Return the (X, Y) coordinate for the center point of the cell that contains the specified text.  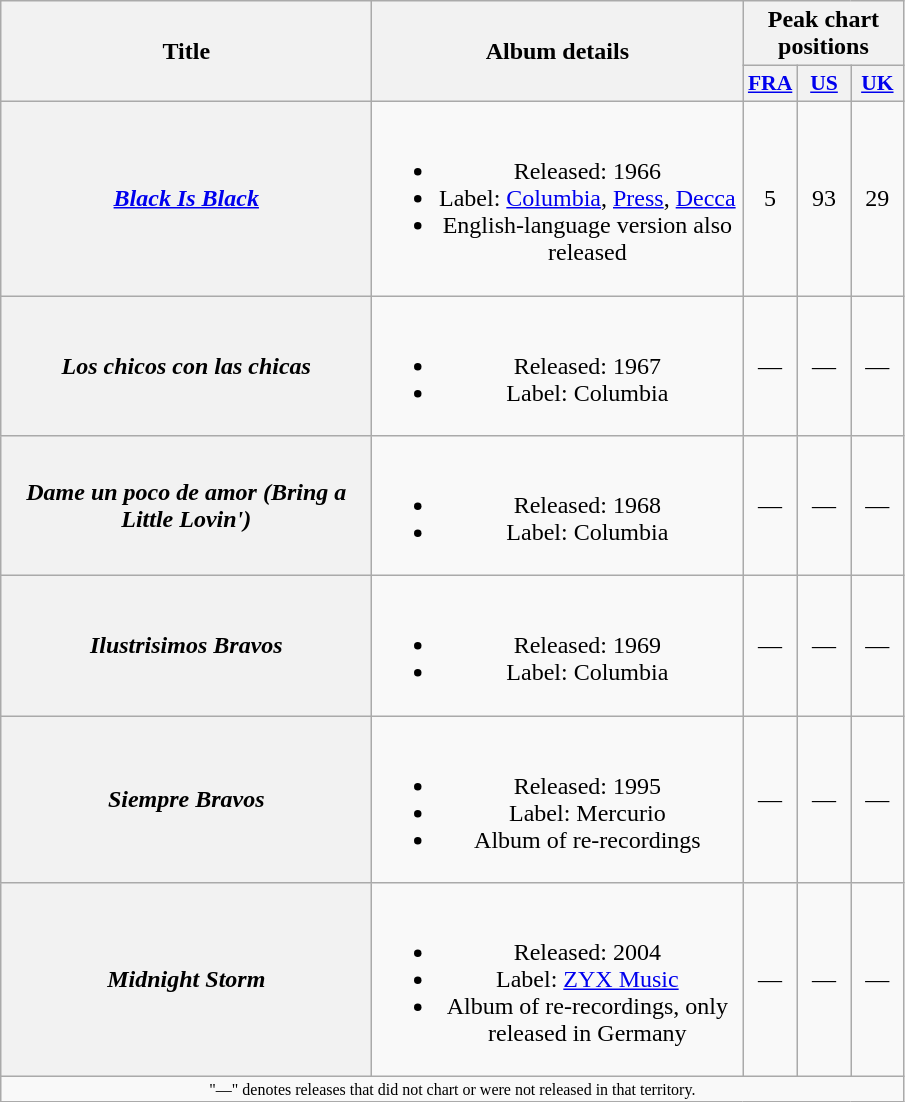
UK (878, 84)
Released: 1968Label: Columbia (558, 506)
US (824, 84)
29 (878, 198)
Midnight Storm (186, 980)
Released: 1969Label: Columbia (558, 646)
5 (770, 198)
Black Is Black (186, 198)
Ilustrisimos Bravos (186, 646)
Released: 1966Label: Columbia, Press, DeccaEnglish-language version also released (558, 198)
93 (824, 198)
Los chicos con las chicas (186, 366)
Released: 1995Label: MercurioAlbum of re-recordings (558, 800)
Released: 2004Label: ZYX MusicAlbum of re-recordings, only released in Germany (558, 980)
Siempre Bravos (186, 800)
Dame un poco de amor (Bring a Little Lovin') (186, 506)
Released: 1967Label: Columbia (558, 366)
Album details (558, 52)
Peak chart positions (824, 34)
FRA (770, 84)
"—" denotes releases that did not chart or were not released in that territory. (452, 1089)
Title (186, 52)
